Pinpoint the cell where the given text exists, returning its [x, y] midpoint coordinate. 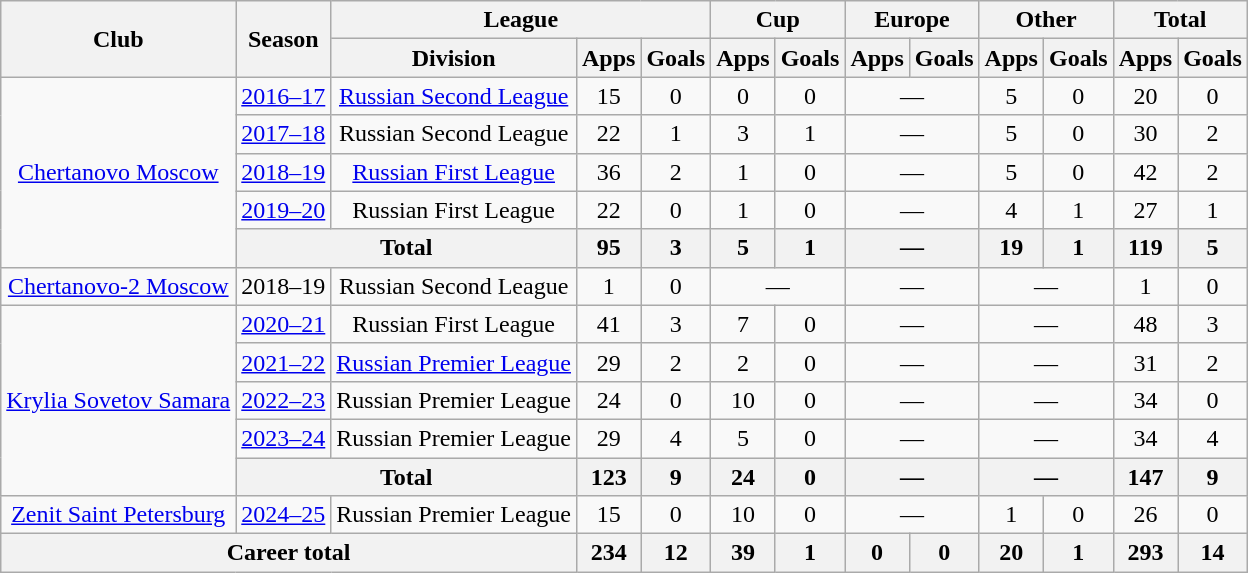
30 [1145, 134]
2023–24 [284, 438]
Chertanovo-2 Moscow [118, 286]
Zenit Saint Petersburg [118, 515]
League [521, 20]
Season [284, 39]
36 [608, 172]
Career total [289, 553]
147 [1145, 477]
26 [1145, 515]
41 [608, 324]
48 [1145, 324]
2020–21 [284, 324]
2016–17 [284, 96]
2019–20 [284, 210]
Europe [912, 20]
12 [676, 553]
123 [608, 477]
39 [743, 553]
Club [118, 39]
Chertanovo Moscow [118, 172]
27 [1145, 210]
234 [608, 553]
7 [743, 324]
Cup [778, 20]
19 [1011, 248]
119 [1145, 248]
Other [1046, 20]
95 [608, 248]
Division [454, 58]
2017–18 [284, 134]
2022–23 [284, 400]
42 [1145, 172]
2024–25 [284, 515]
14 [1213, 553]
2021–22 [284, 362]
Krylia Sovetov Samara [118, 400]
31 [1145, 362]
293 [1145, 553]
